Identify which cell holds the provided text, then report its [x, y] central coordinate. 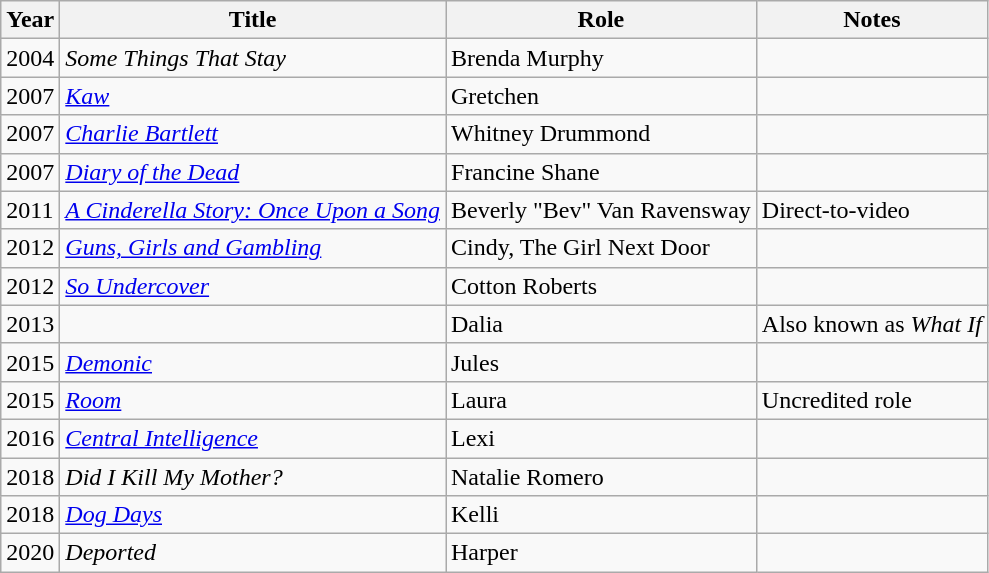
Year [30, 20]
So Undercover [253, 286]
2004 [30, 58]
Notes [872, 20]
Central Intelligence [253, 438]
Room [253, 400]
2020 [30, 553]
Natalie Romero [602, 477]
Kelli [602, 515]
Dog Days [253, 515]
2013 [30, 324]
Uncredited role [872, 400]
A Cinderella Story: Once Upon a Song [253, 210]
2016 [30, 438]
Did I Kill My Mother? [253, 477]
Whitney Drummond [602, 134]
Lexi [602, 438]
Beverly "Bev" Van Ravensway [602, 210]
Jules [602, 362]
Guns, Girls and Gambling [253, 248]
Harper [602, 553]
2011 [30, 210]
Laura [602, 400]
Charlie Bartlett [253, 134]
Also known as What If [872, 324]
Dalia [602, 324]
Kaw [253, 96]
Gretchen [602, 96]
Cotton Roberts [602, 286]
Demonic [253, 362]
Role [602, 20]
Brenda Murphy [602, 58]
Diary of the Dead [253, 172]
Deported [253, 553]
Direct-to-video [872, 210]
Francine Shane [602, 172]
Some Things That Stay [253, 58]
Cindy, The Girl Next Door [602, 248]
Title [253, 20]
